Pinpoint the cell where the given text exists, returning its (x, y) midpoint coordinate. 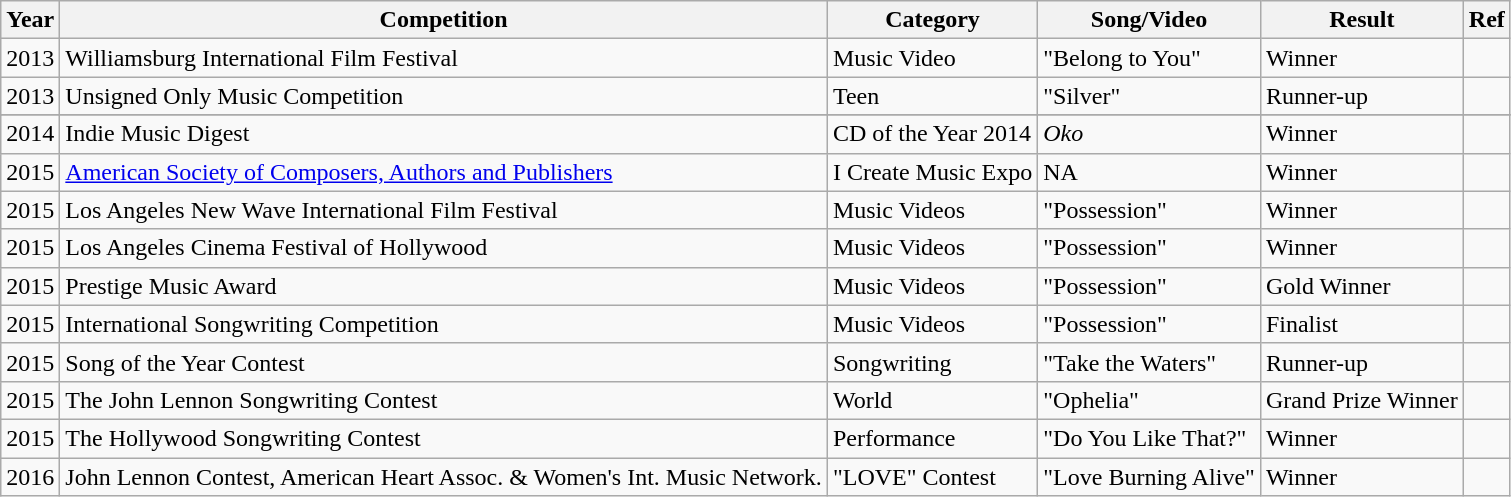
NA (1150, 172)
Ref (1486, 20)
Result (1362, 20)
Grand Prize Winner (1362, 400)
Teen (932, 96)
Los Angeles Cinema Festival of Hollywood (444, 248)
The Hollywood Songwriting Contest (444, 438)
Year (30, 20)
2016 (30, 477)
"Take the Waters" (1150, 362)
Prestige Music Award (444, 286)
Song/Video (1150, 20)
Gold Winner (1362, 286)
Finalist (1362, 324)
Indie Music Digest (444, 134)
CD of the Year 2014 (932, 134)
Songwriting (932, 362)
"Belong to You" (1150, 58)
Category (932, 20)
"Silver" (1150, 96)
"Ophelia" (1150, 400)
World (932, 400)
2014 (30, 134)
Williamsburg International Film Festival (444, 58)
Performance (932, 438)
"Do You Like That?" (1150, 438)
"Love Burning Alive" (1150, 477)
The John Lennon Songwriting Contest (444, 400)
"LOVE" Contest (932, 477)
Song of the Year Contest (444, 362)
Music Video (932, 58)
John Lennon Contest, American Heart Assoc. & Women's Int. Music Network. (444, 477)
International Songwriting Competition (444, 324)
I Create Music Expo (932, 172)
Los Angeles New Wave International Film Festival (444, 210)
Competition (444, 20)
Unsigned Only Music Competition (444, 96)
Oko (1150, 134)
American Society of Composers, Authors and Publishers (444, 172)
